Detect which cell encompasses the target text, then output its [x, y] center coordinate. 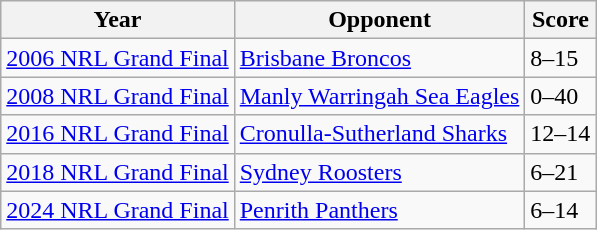
2006 NRL Grand Final [118, 58]
0–40 [560, 96]
Score [560, 20]
Penrith Panthers [380, 210]
6–21 [560, 172]
2008 NRL Grand Final [118, 96]
Opponent [380, 20]
2018 NRL Grand Final [118, 172]
Year [118, 20]
Sydney Roosters [380, 172]
Manly Warringah Sea Eagles [380, 96]
2024 NRL Grand Final [118, 210]
12–14 [560, 134]
2016 NRL Grand Final [118, 134]
Brisbane Broncos [380, 58]
Cronulla-Sutherland Sharks [380, 134]
6–14 [560, 210]
8–15 [560, 58]
